Locate the cell with the specified text and output its (X, Y) center coordinate. 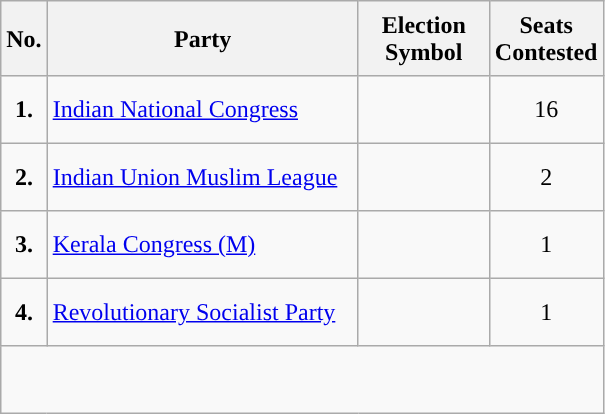
Seats Contested (546, 38)
Indian Union Muslim League (202, 177)
Indian National Congress (202, 110)
Kerala Congress (M) (202, 245)
Election Symbol (424, 38)
2. (24, 177)
Revolutionary Socialist Party (202, 312)
No. (24, 38)
4. (24, 312)
2 (546, 177)
1. (24, 110)
3. (24, 245)
Party (202, 38)
16 (546, 110)
